Scan for the cell matching the given text and deliver its (x, y) coordinate at center. 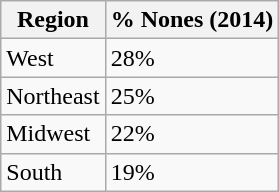
28% (192, 58)
25% (192, 96)
22% (192, 134)
% Nones (2014) (192, 20)
Northeast (53, 96)
Region (53, 20)
19% (192, 172)
West (53, 58)
Midwest (53, 134)
South (53, 172)
